For the text-containing cell, return its midpoint in [X, Y] coordinate format. 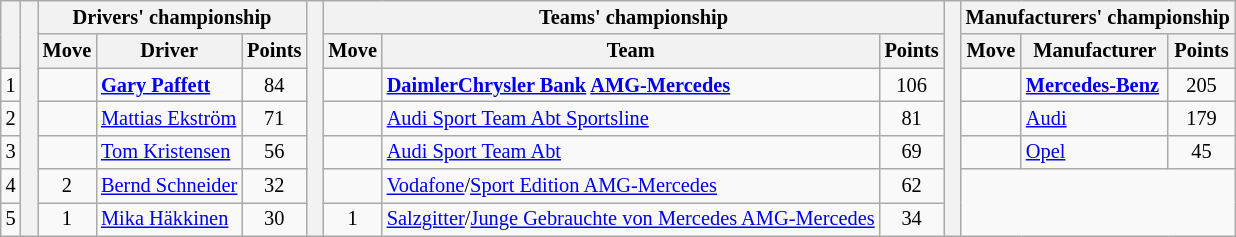
Audi Sport Team Abt Sportsline [631, 118]
Mercedes-Benz [1094, 85]
81 [912, 118]
Vodafone/Sport Edition AMG-Mercedes [631, 186]
34 [912, 219]
45 [1201, 152]
Mattias Ekström [169, 118]
Drivers' championship [172, 17]
205 [1201, 85]
Driver [169, 51]
5 [11, 219]
32 [274, 186]
Tom Kristensen [169, 152]
4 [11, 186]
69 [912, 152]
Manufacturer [1094, 51]
84 [274, 85]
DaimlerChrysler Bank AMG-Mercedes [631, 85]
30 [274, 219]
Mika Häkkinen [169, 219]
Manufacturers' championship [1098, 17]
Team [631, 51]
Audi [1094, 118]
Salzgitter/Junge Gebrauchte von Mercedes AMG-Mercedes [631, 219]
71 [274, 118]
Gary Paffett [169, 85]
Bernd Schneider [169, 186]
62 [912, 186]
Teams' championship [633, 17]
56 [274, 152]
Audi Sport Team Abt [631, 152]
3 [11, 152]
Opel [1094, 152]
106 [912, 85]
179 [1201, 118]
